Find where the given text appears and provide that cell's center as [x, y] coordinate. 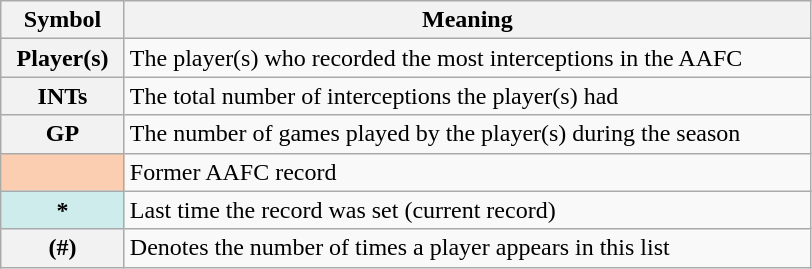
INTs [63, 96]
The player(s) who recorded the most interceptions in the AAFC [467, 58]
* [63, 210]
Denotes the number of times a player appears in this list [467, 248]
The number of games played by the player(s) during the season [467, 134]
The total number of interceptions the player(s) had [467, 96]
(#) [63, 248]
Meaning [467, 20]
GP [63, 134]
Symbol [63, 20]
Last time the record was set (current record) [467, 210]
Player(s) [63, 58]
Former AAFC record [467, 172]
